Identify which cell holds the provided text, then report its (x, y) central coordinate. 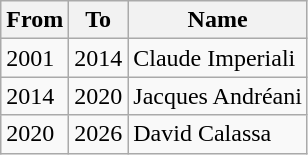
David Calassa (218, 134)
To (98, 20)
2001 (35, 58)
Jacques Andréani (218, 96)
Name (218, 20)
From (35, 20)
2026 (98, 134)
Claude Imperiali (218, 58)
